Locate the cell with the specified text and output its (X, Y) center coordinate. 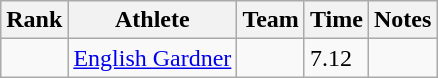
Time (336, 20)
Athlete (152, 20)
Notes (402, 20)
Rank (34, 20)
English Gardner (152, 58)
Team (271, 20)
7.12 (336, 58)
